Extract the [X, Y] coordinate from the center of the cell holding the provided text.  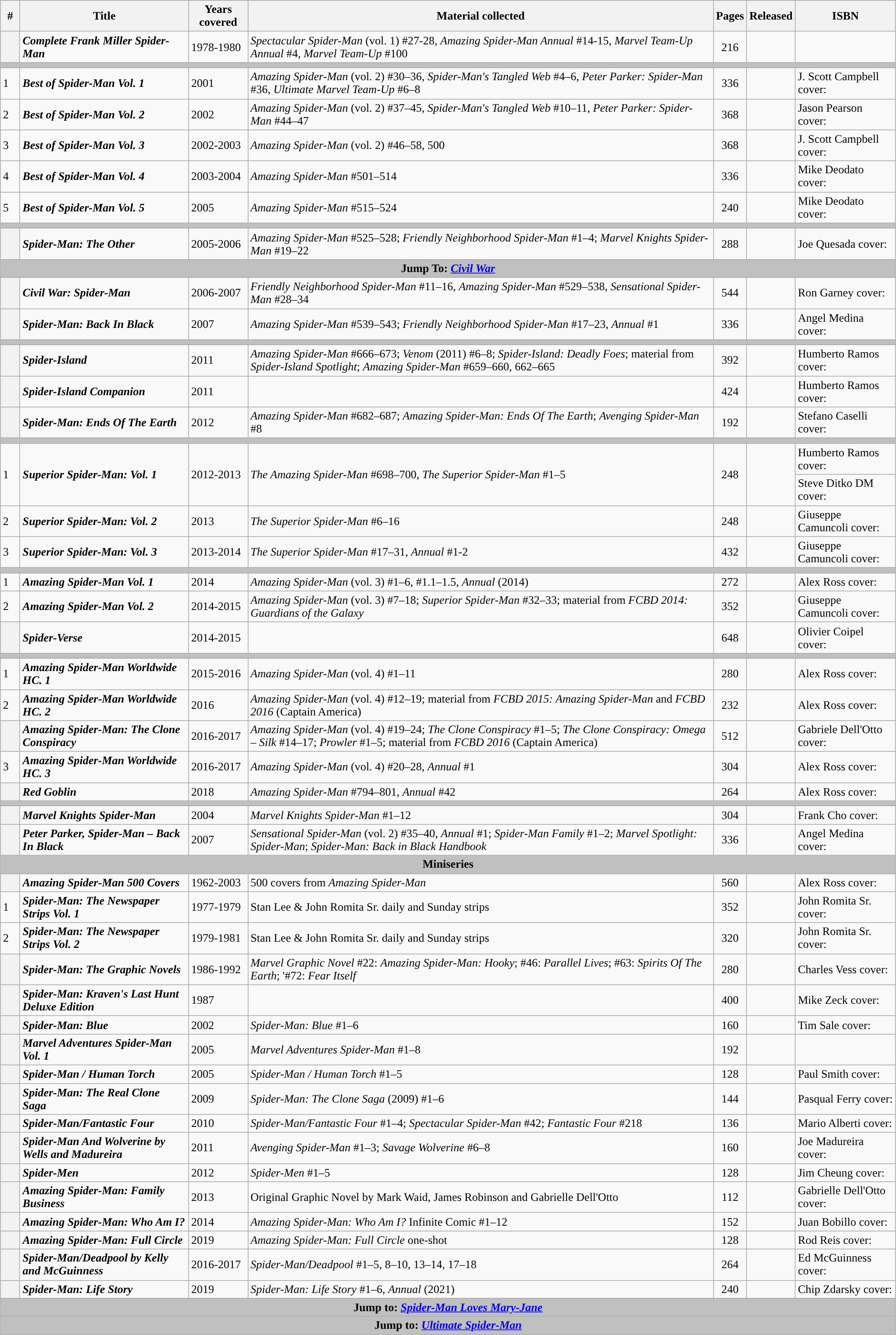
Spider-Verse [104, 638]
Superior Spider-Man: Vol. 2 [104, 521]
Amazing Spider-Man: Who Am I? Infinite Comic #1–12 [480, 1222]
4 [11, 177]
5 [11, 207]
Spider-Man: The Clone Saga (2009) #1–6 [480, 1099]
Jason Pearson cover: [845, 115]
1987 [218, 1000]
400 [730, 1000]
Amazing Spider-Man #525–528; Friendly Neighborhood Spider-Man #1–4; Marvel Knights Spider-Man #19–22 [480, 243]
Charles Vess cover: [845, 969]
Amazing Spider-Man (vol. 4) #20–28, Annual #1 [480, 767]
1986-1992 [218, 969]
Amazing Spider-Man: Full Circle [104, 1240]
2002-2003 [218, 145]
Amazing Spider-Man: Family Business [104, 1197]
Paul Smith cover: [845, 1074]
Complete Frank Miller Spider-Man [104, 47]
Amazing Spider-Man (vol. 2) #37–45, Spider-Man's Tangled Web #10–11, Peter Parker: Spider-Man #44–47 [480, 115]
Olivier Coipel cover: [845, 638]
Peter Parker, Spider-Man – Back In Black [104, 840]
Amazing Spider-Man (vol. 2) #46–58, 500 [480, 145]
Spider-Men [104, 1173]
Amazing Spider-Man: Who Am I? [104, 1222]
Frank Cho cover: [845, 815]
152 [730, 1222]
2009 [218, 1099]
Ron Garney cover: [845, 293]
Red Goblin [104, 792]
Marvel Adventures Spider-Man Vol. 1 [104, 1049]
Title [104, 16]
424 [730, 391]
Spider-Island Companion [104, 391]
Amazing Spider-Man #682–687; Amazing Spider-Man: Ends Of The Earth; Avenging Spider-Man #8 [480, 423]
Original Graphic Novel by Mark Waid, James Robinson and Gabrielle Dell'Otto [480, 1197]
2015-2016 [218, 674]
2018 [218, 792]
144 [730, 1099]
Spider-Man: Back In Black [104, 324]
Gabrielle Dell'Otto cover: [845, 1197]
Marvel Graphic Novel #22: Amazing Spider-Man: Hooky; #46: Parallel Lives; #63: Spirits Of The Earth; '#72: Fear Itself [480, 969]
ISBN [845, 16]
Pages [730, 16]
Spider-Men #1–5 [480, 1173]
Amazing Spider-Man (vol. 3) #7–18; Superior Spider-Man #32–33; material from FCBD 2014: Guardians of the Galaxy [480, 606]
Mario Alberti cover: [845, 1124]
Spider-Man: Ends Of The Earth [104, 423]
Amazing Spider-Man Vol. 2 [104, 606]
Civil War: Spider-Man [104, 293]
Amazing Spider-Man: The Clone Conspiracy [104, 736]
The Amazing Spider-Man #698–700, The Superior Spider-Man #1–5 [480, 474]
Jump to: Ultimate Spider-Man [448, 1325]
Superior Spider-Man: Vol. 3 [104, 552]
Marvel Adventures Spider-Man #1–8 [480, 1049]
216 [730, 47]
Best of Spider-Man Vol. 4 [104, 177]
Miniseries [448, 864]
Best of Spider-Man Vol. 5 [104, 207]
Gabriele Dell'Otto cover: [845, 736]
2001 [218, 83]
2013-2014 [218, 552]
Spider-Man/Fantastic Four [104, 1124]
Marvel Knights Spider-Man #1–12 [480, 815]
320 [730, 938]
648 [730, 638]
Mike Zeck cover: [845, 1000]
Jump To: Civil War [448, 268]
Amazing Spider-Man #501–514 [480, 177]
# [11, 16]
Years covered [218, 16]
Steve Ditko DM cover: [845, 490]
2005-2006 [218, 243]
Amazing Spider-Man 500 Covers [104, 883]
Joe Quesada cover: [845, 243]
Spider-Man / Human Torch #1–5 [480, 1074]
Spider-Man: Life Story #1–6, Annual (2021) [480, 1289]
Spider-Man And Wolverine by Wells and Madureira [104, 1148]
Spider-Man/Deadpool by Kelly and McGuinness [104, 1265]
Spectacular Spider-Man (vol. 1) #27-28, Amazing Spider-Man Annual #14-15, Marvel Team-Up Annual #4, Marvel Team-Up #100 [480, 47]
The Superior Spider-Man #17–31, Annual #1-2 [480, 552]
2010 [218, 1124]
Best of Spider-Man Vol. 1 [104, 83]
Amazing Spider-Man (vol. 4) #12–19; material from FCBD 2015: Amazing Spider-Man and FCBD 2016 (Captain America) [480, 704]
1978-1980 [218, 47]
Amazing Spider-Man Worldwide HC. 3 [104, 767]
Marvel Knights Spider-Man [104, 815]
2004 [218, 815]
Spider-Man: The Newspaper Strips Vol. 1 [104, 907]
Spider-Man/Fantastic Four #1–4; Spectacular Spider-Man #42; Fantastic Four #218 [480, 1124]
Ed McGuinness cover: [845, 1265]
Joe Madureira cover: [845, 1148]
Friendly Neighborhood Spider-Man #11–16, Amazing Spider-Man #529–538, Sensational Spider-Man #28–34 [480, 293]
Amazing Spider-Man #515–524 [480, 207]
Spider-Man: Kraven's Last Hunt Deluxe Edition [104, 1000]
Sensational Spider-Man (vol. 2) #35–40, Annual #1; Spider-Man Family #1–2; Marvel Spotlight: Spider-Man; Spider-Man: Back in Black Handbook [480, 840]
Best of Spider-Man Vol. 2 [104, 115]
512 [730, 736]
Amazing Spider-Man Worldwide HC. 1 [104, 674]
136 [730, 1124]
Tim Sale cover: [845, 1025]
2006-2007 [218, 293]
500 covers from Amazing Spider-Man [480, 883]
Pasqual Ferry cover: [845, 1099]
Amazing Spider-Man: Full Circle one-shot [480, 1240]
Amazing Spider-Man (vol. 3) #1–6, #1.1–1.5, Annual (2014) [480, 582]
Spider-Island [104, 361]
1962-2003 [218, 883]
Amazing Spider-Man Vol. 1 [104, 582]
Spider-Man / Human Torch [104, 1074]
Rod Reis cover: [845, 1240]
Amazing Spider-Man #539–543; Friendly Neighborhood Spider-Man #17–23, Annual #1 [480, 324]
544 [730, 293]
Spider-Man/Deadpool #1–5, 8–10, 13–14, 17–18 [480, 1265]
392 [730, 361]
232 [730, 704]
Juan Bobillo cover: [845, 1222]
560 [730, 883]
Spider-Man: The Real Clone Saga [104, 1099]
Spider-Man: Life Story [104, 1289]
288 [730, 243]
Spider-Man: Blue #1–6 [480, 1025]
Amazing Spider-Man (vol. 2) #30–36, Spider-Man's Tangled Web #4–6, Peter Parker: Spider-Man #36, Ultimate Marvel Team-Up #6–8 [480, 83]
Amazing Spider-Man #794–801, Annual #42 [480, 792]
Jump to: Spider-Man Loves Mary-Jane [448, 1307]
Jim Cheung cover: [845, 1173]
Spider-Man: Blue [104, 1025]
Spider-Man: The Graphic Novels [104, 969]
Best of Spider-Man Vol. 3 [104, 145]
112 [730, 1197]
Superior Spider-Man: Vol. 1 [104, 474]
Amazing Spider-Man Worldwide HC. 2 [104, 704]
Stefano Caselli cover: [845, 423]
Spider-Man: The Newspaper Strips Vol. 2 [104, 938]
Chip Zdarsky cover: [845, 1289]
432 [730, 552]
2003-2004 [218, 177]
Released [771, 16]
272 [730, 582]
1977-1979 [218, 907]
Material collected [480, 16]
Amazing Spider-Man (vol. 4) #1–11 [480, 674]
1979-1981 [218, 938]
2016 [218, 704]
2012-2013 [218, 474]
The Superior Spider-Man #6–16 [480, 521]
Avenging Spider-Man #1–3; Savage Wolverine #6–8 [480, 1148]
Spider-Man: The Other [104, 243]
